Provide the (x, y) coordinate of the cell's center where the given text is located.  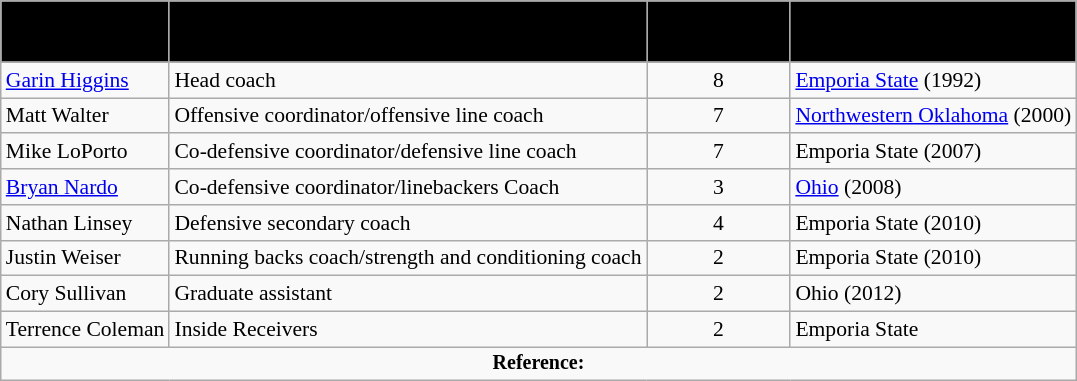
Inside Receivers (408, 330)
Position (408, 32)
Emporia State (2007) (933, 152)
8 (718, 80)
Running backs coach/strength and conditioning coach (408, 258)
Matt Walter (86, 116)
4 (718, 223)
Co-defensive coordinator/linebackers Coach (408, 187)
Emporia State (1992) (933, 80)
Ohio (2012) (933, 294)
Ohio (2008) (933, 187)
Nathan Linsey (86, 223)
Terrence Coleman (86, 330)
Reference: (538, 364)
Graduate assistant (408, 294)
Bryan Nardo (86, 187)
Garin Higgins (86, 80)
Justin Weiser (86, 258)
Head coach (408, 80)
Co-defensive coordinator/defensive line coach (408, 152)
Mike LoPorto (86, 152)
Seasons atEmporia State (718, 32)
Defensive secondary coach (408, 223)
Name (86, 32)
Emporia State (933, 330)
Alma Mater (933, 32)
3 (718, 187)
Offensive coordinator/offensive line coach (408, 116)
Cory Sullivan (86, 294)
Northwestern Oklahoma (2000) (933, 116)
